Scan for the cell matching the given text and deliver its [X, Y] coordinate at center. 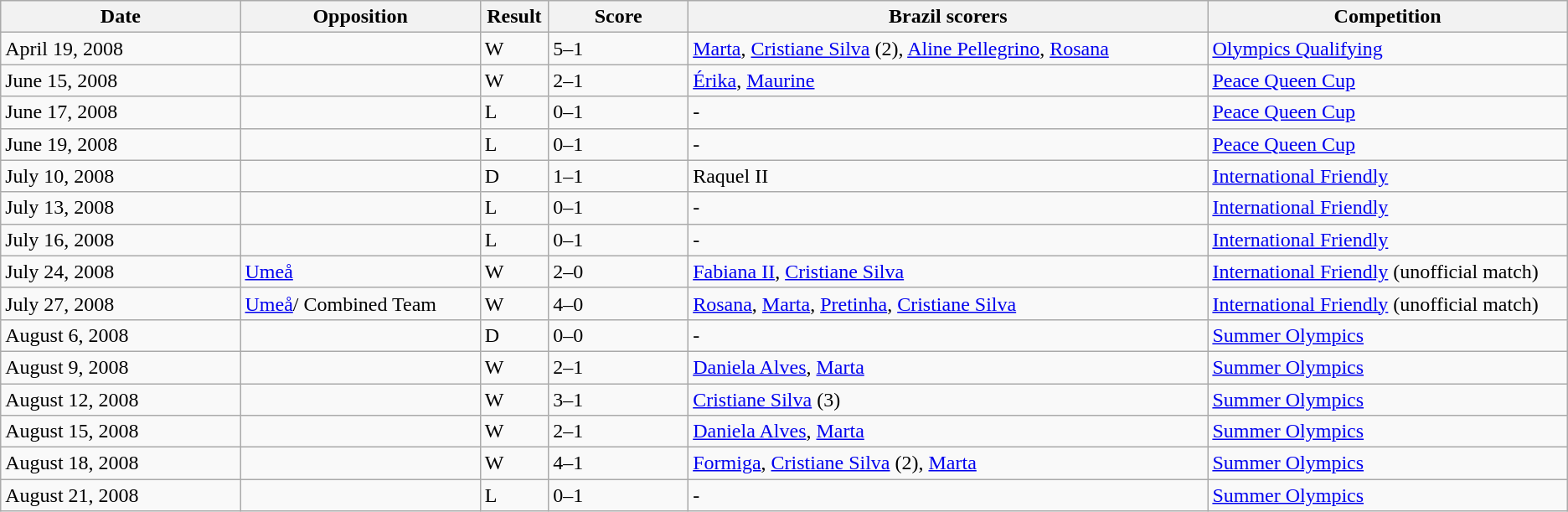
4–0 [618, 303]
August 15, 2008 [121, 432]
August 12, 2008 [121, 400]
August 18, 2008 [121, 463]
Fabiana II, Cristiane Silva [948, 272]
Formiga, Cristiane Silva (2), Marta [948, 463]
June 15, 2008 [121, 80]
August 21, 2008 [121, 495]
Score [618, 17]
July 10, 2008 [121, 176]
July 13, 2008 [121, 208]
Marta, Cristiane Silva (2), Aline Pellegrino, Rosana [948, 49]
Érika, Maurine [948, 80]
July 24, 2008 [121, 272]
Brazil scorers [948, 17]
August 6, 2008 [121, 335]
Olympics Qualifying [1387, 49]
3–1 [618, 400]
Cristiane Silva (3) [948, 400]
Competition [1387, 17]
July 16, 2008 [121, 240]
2–0 [618, 272]
0–0 [618, 335]
Date [121, 17]
Raquel II [948, 176]
June 19, 2008 [121, 144]
August 9, 2008 [121, 367]
April 19, 2008 [121, 49]
1–1 [618, 176]
Umeå/ Combined Team [360, 303]
July 27, 2008 [121, 303]
4–1 [618, 463]
Opposition [360, 17]
Rosana, Marta, Pretinha, Cristiane Silva [948, 303]
Umeå [360, 272]
Result [514, 17]
June 17, 2008 [121, 112]
5–1 [618, 49]
